Return the (x, y) coordinate for the center point of the cell that contains the specified text.  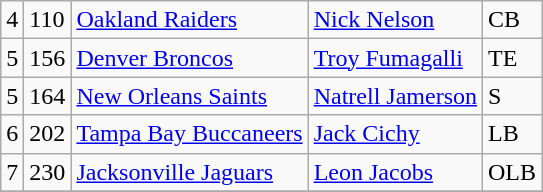
S (512, 96)
New Orleans Saints (190, 96)
Natrell Jamerson (395, 96)
7 (12, 172)
156 (48, 58)
110 (48, 20)
230 (48, 172)
Oakland Raiders (190, 20)
LB (512, 134)
164 (48, 96)
Denver Broncos (190, 58)
6 (12, 134)
4 (12, 20)
Tampa Bay Buccaneers (190, 134)
TE (512, 58)
202 (48, 134)
OLB (512, 172)
Nick Nelson (395, 20)
Jack Cichy (395, 134)
Jacksonville Jaguars (190, 172)
Troy Fumagalli (395, 58)
CB (512, 20)
Leon Jacobs (395, 172)
